Output the [x, y] coordinate of the center of the cell containing the given text.  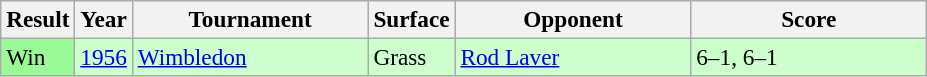
Score [809, 19]
Opponent [573, 19]
Surface [412, 19]
6–1, 6–1 [809, 57]
Win [38, 57]
Grass [412, 57]
Wimbledon [250, 57]
Tournament [250, 19]
Rod Laver [573, 57]
Year [104, 19]
1956 [104, 57]
Result [38, 19]
